Return the [x, y] coordinate for the center point of the cell that contains the specified text.  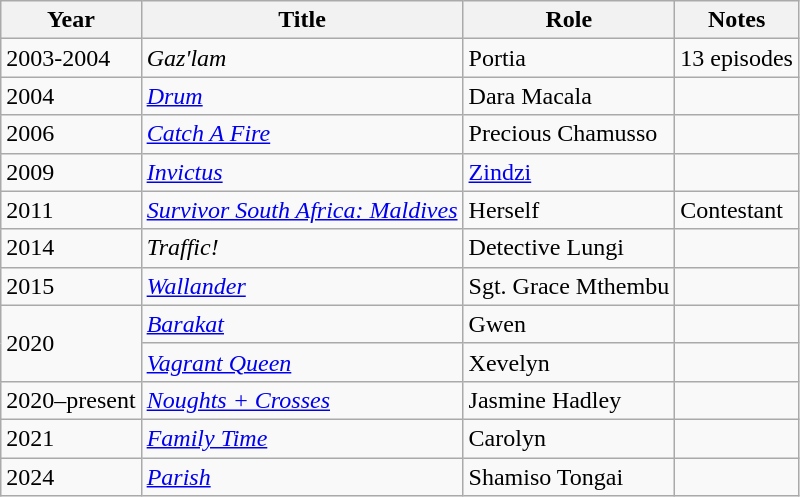
Role [569, 20]
Herself [569, 210]
Catch A Fire [302, 134]
Zindzi [569, 172]
2024 [71, 477]
Notes [737, 20]
Carolyn [569, 438]
2009 [71, 172]
Barakat [302, 324]
2003-2004 [71, 58]
13 episodes [737, 58]
Xevelyn [569, 362]
Precious Chamusso [569, 134]
Invictus [302, 172]
Year [71, 20]
2011 [71, 210]
Gwen [569, 324]
Wallander [302, 286]
Vagrant Queen [302, 362]
Sgt. Grace Mthembu [569, 286]
Contestant [737, 210]
Noughts + Crosses [302, 400]
Detective Lungi [569, 248]
Jasmine Hadley [569, 400]
2014 [71, 248]
Title [302, 20]
Drum [302, 96]
2015 [71, 286]
2006 [71, 134]
2021 [71, 438]
Parish [302, 477]
Traffic! [302, 248]
Dara Macala [569, 96]
Survivor South Africa: Maldives [302, 210]
Portia [569, 58]
2020–present [71, 400]
Family Time [302, 438]
Gaz'lam [302, 58]
2004 [71, 96]
2020 [71, 343]
Shamiso Tongai [569, 477]
